Pinpoint the cell where the given text exists, returning its (X, Y) midpoint coordinate. 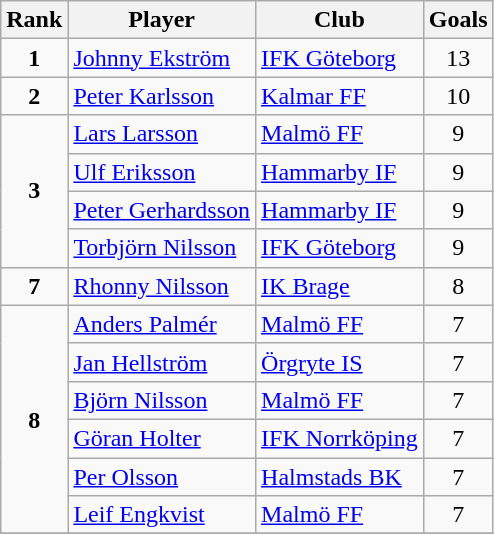
Peter Gerhardsson (162, 210)
Halmstads BK (340, 477)
Club (340, 20)
Göran Holter (162, 438)
Player (162, 20)
Lars Larsson (162, 134)
Kalmar FF (340, 96)
Jan Hellström (162, 362)
Peter Karlsson (162, 96)
Ulf Eriksson (162, 172)
1 (34, 58)
IK Brage (340, 286)
IFK Norrköping (340, 438)
Rank (34, 20)
3 (34, 191)
10 (458, 96)
2 (34, 96)
Per Olsson (162, 477)
Goals (458, 20)
Rhonny Nilsson (162, 286)
Örgryte IS (340, 362)
Björn Nilsson (162, 400)
Anders Palmér (162, 324)
Torbjörn Nilsson (162, 248)
13 (458, 58)
Johnny Ekström (162, 58)
Leif Engkvist (162, 515)
